From the cell containing the given text, extract its center point as (x, y) coordinate. 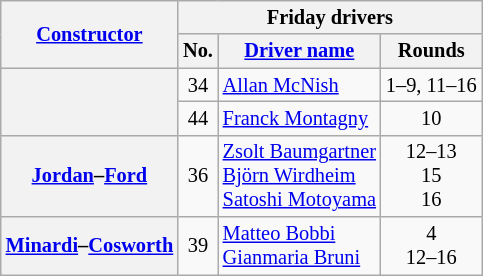
Matteo Bobbi Gianmaria Bruni (300, 246)
412–16 (432, 246)
No. (198, 51)
Franck Montagny (300, 118)
Minardi–Cosworth (90, 246)
Allan McNish (300, 85)
Friday drivers (330, 17)
12–131516 (432, 176)
Jordan–Ford (90, 176)
44 (198, 118)
36 (198, 176)
39 (198, 246)
Zsolt Baumgartner Björn Wirdheim Satoshi Motoyama (300, 176)
Driver name (300, 51)
Rounds (432, 51)
34 (198, 85)
1–9, 11–16 (432, 85)
10 (432, 118)
Constructor (90, 34)
